From the cell containing the given text, extract its center point as (x, y) coordinate. 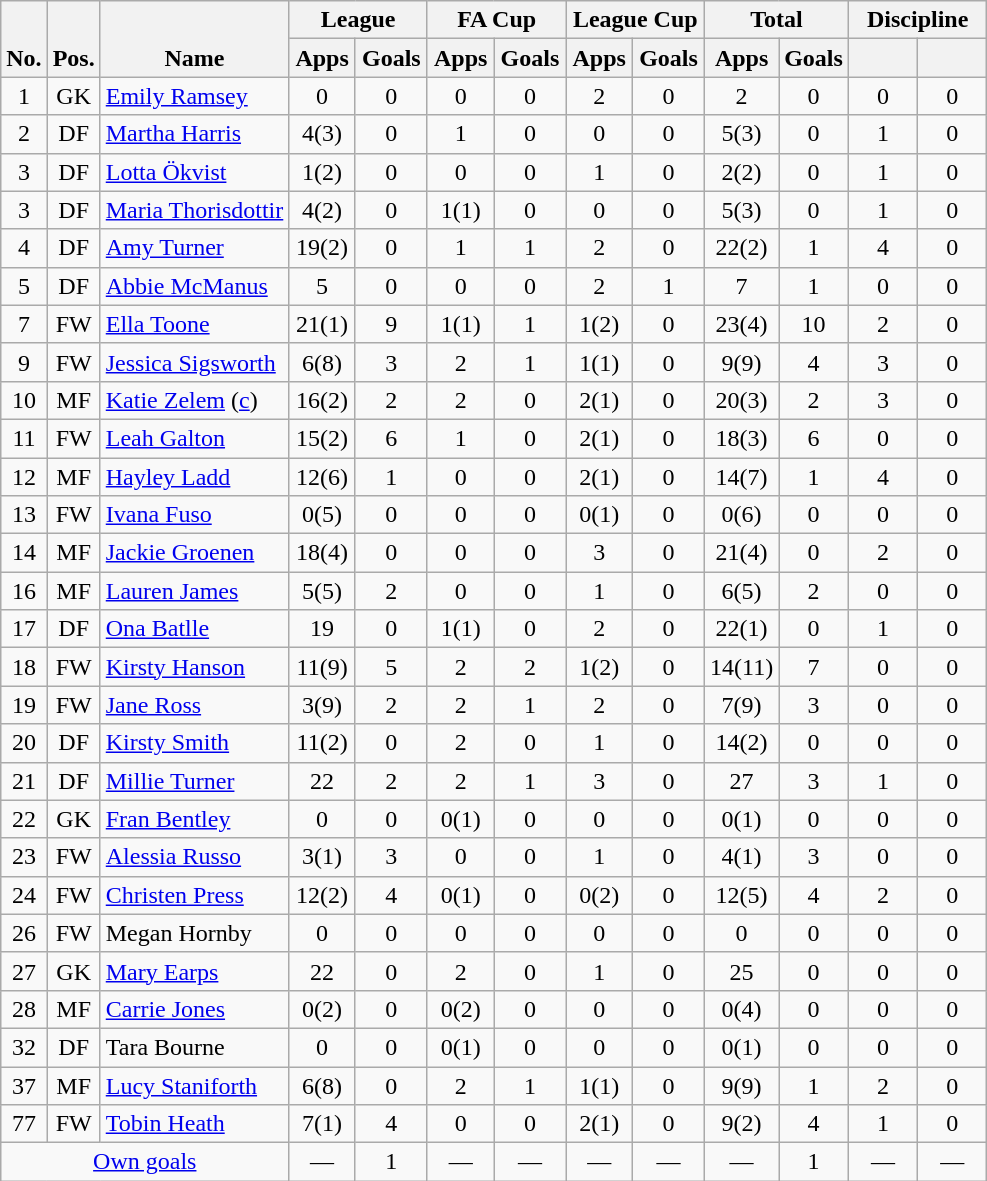
13 (24, 515)
37 (24, 1085)
Pos. (74, 39)
Megan Hornby (194, 933)
17 (24, 629)
League Cup (636, 20)
Name (194, 39)
Ona Batlle (194, 629)
7(9) (742, 705)
21(4) (742, 553)
14(7) (742, 477)
Tobin Heath (194, 1124)
Hayley Ladd (194, 477)
22(2) (742, 248)
Alessia Russo (194, 857)
12 (24, 477)
16(2) (322, 400)
23(4) (742, 324)
6(5) (742, 591)
4(3) (322, 134)
20(3) (742, 400)
12(2) (322, 895)
FA Cup (496, 20)
Mary Earps (194, 971)
Lotta Ökvist (194, 172)
Jackie Groenen (194, 553)
21 (24, 781)
Christen Press (194, 895)
0(5) (322, 515)
Tara Bourne (194, 1047)
Jane Ross (194, 705)
19(2) (322, 248)
Emily Ramsey (194, 96)
Discipline (918, 20)
Leah Galton (194, 438)
14(11) (742, 667)
Martha Harris (194, 134)
9(2) (742, 1124)
Maria Thorisdottir (194, 210)
14 (24, 553)
Own goals (145, 1162)
23 (24, 857)
0(6) (742, 515)
15(2) (322, 438)
Kirsty Smith (194, 743)
24 (24, 895)
4(2) (322, 210)
3(9) (322, 705)
No. (24, 39)
Total (777, 20)
18 (24, 667)
16 (24, 591)
Lucy Staniforth (194, 1085)
21(1) (322, 324)
3(1) (322, 857)
20 (24, 743)
League (358, 20)
12(6) (322, 477)
4(1) (742, 857)
Fran Bentley (194, 819)
Ella Toone (194, 324)
11(2) (322, 743)
11 (24, 438)
Carrie Jones (194, 1009)
32 (24, 1047)
18(4) (322, 553)
Abbie McManus (194, 286)
25 (742, 971)
22(1) (742, 629)
Ivana Fuso (194, 515)
Kirsty Hanson (194, 667)
Lauren James (194, 591)
18(3) (742, 438)
Katie Zelem (c) (194, 400)
Amy Turner (194, 248)
11(9) (322, 667)
Millie Turner (194, 781)
28 (24, 1009)
5(5) (322, 591)
0(4) (742, 1009)
77 (24, 1124)
2(2) (742, 172)
12(5) (742, 895)
7(1) (322, 1124)
26 (24, 933)
14(2) (742, 743)
Jessica Sigsworth (194, 362)
